Return the (X, Y) coordinate for the center point of the cell that contains the specified text.  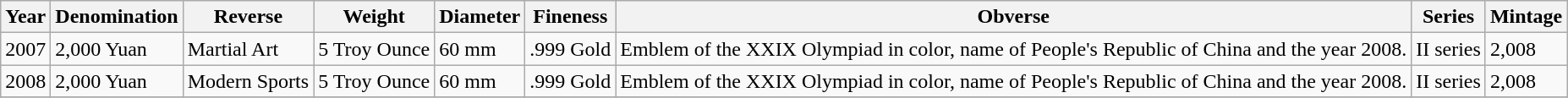
Diameter (480, 17)
Reverse (248, 17)
Martial Art (248, 49)
Mintage (1526, 17)
Series (1449, 17)
2008 (25, 81)
Fineness (570, 17)
Obverse (1013, 17)
Denomination (117, 17)
Year (25, 17)
Modern Sports (248, 81)
2007 (25, 49)
Weight (374, 17)
